Detect which cell encompasses the target text, then output its [X, Y] center coordinate. 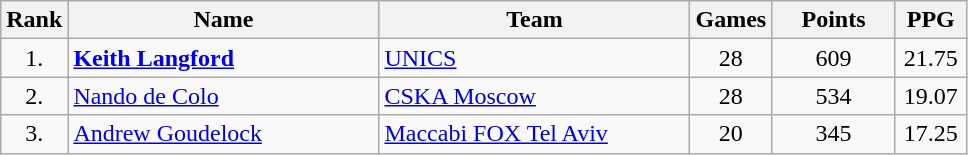
UNICS [534, 58]
Maccabi FOX Tel Aviv [534, 134]
Points [834, 20]
Keith Langford [224, 58]
2. [34, 96]
1. [34, 58]
Games [731, 20]
19.07 [930, 96]
609 [834, 58]
3. [34, 134]
Andrew Goudelock [224, 134]
345 [834, 134]
21.75 [930, 58]
17.25 [930, 134]
534 [834, 96]
Nando de Colo [224, 96]
20 [731, 134]
Rank [34, 20]
PPG [930, 20]
Name [224, 20]
CSKA Moscow [534, 96]
Team [534, 20]
